Search for the cell housing the specified text and yield its (x, y) center coordinate. 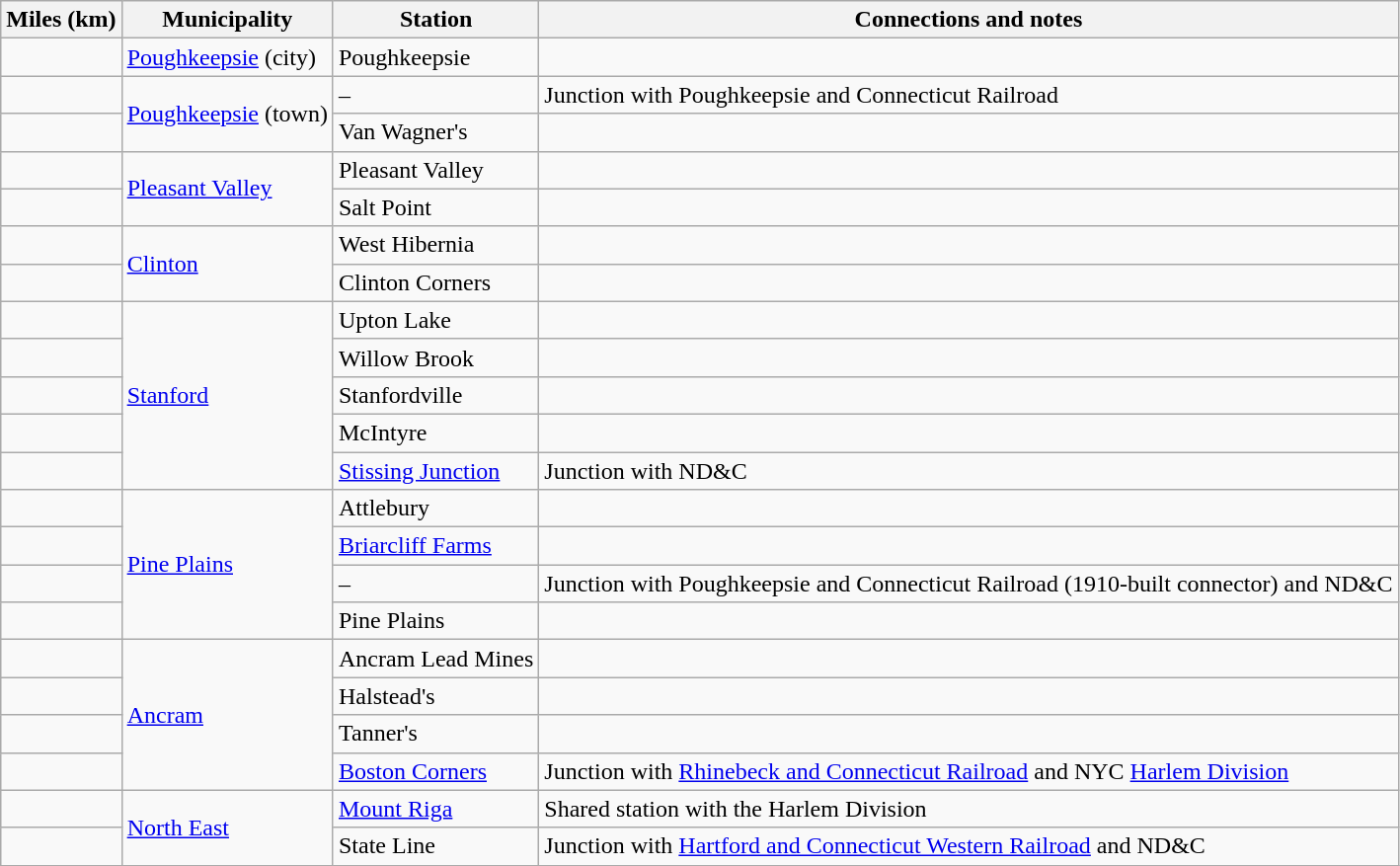
Stanford (227, 395)
Upton Lake (435, 320)
Attlebury (435, 509)
Stanfordville (435, 395)
Willow Brook (435, 357)
Miles (km) (61, 20)
Junction with ND&C (969, 471)
Clinton (227, 264)
Salt Point (435, 207)
Van Wagner's (435, 132)
Stissing Junction (435, 471)
Station (435, 20)
Halstead's (435, 696)
Junction with Hartford and Connecticut Western Railroad and ND&C (969, 846)
Poughkeepsie (town) (227, 114)
Boston Corners (435, 771)
Poughkeepsie (city) (227, 57)
Connections and notes (969, 20)
West Hibernia (435, 245)
Junction with Poughkeepsie and Connecticut Railroad (1910-built connector) and ND&C (969, 584)
Ancram (227, 715)
Briarcliff Farms (435, 546)
Shared station with the Harlem Division (969, 809)
Junction with Poughkeepsie and Connecticut Railroad (969, 95)
Clinton Corners (435, 282)
Tanner's (435, 734)
McIntyre (435, 433)
Ancram Lead Mines (435, 659)
North East (227, 827)
Poughkeepsie (435, 57)
Mount Riga (435, 809)
Junction with Rhinebeck and Connecticut Railroad and NYC Harlem Division (969, 771)
State Line (435, 846)
Municipality (227, 20)
